Scan for the cell matching the given text and deliver its (X, Y) coordinate at center. 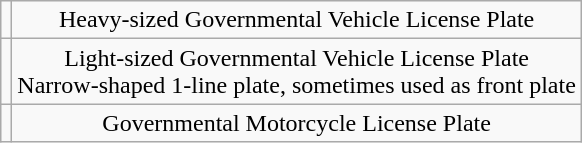
Heavy-sized Governmental Vehicle License Plate (297, 20)
Governmental Motorcycle License Plate (297, 123)
Light-sized Governmental Vehicle License PlateNarrow-shaped 1-line plate, sometimes used as front plate (297, 72)
